Return [X, Y] of the center of cell containing provided text 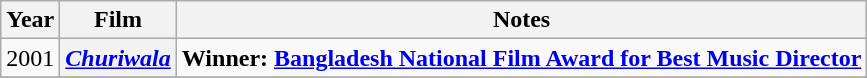
Year [30, 20]
Film [118, 20]
Churiwala [118, 58]
2001 [30, 58]
Winner: Bangladesh National Film Award for Best Music Director [522, 58]
Notes [522, 20]
